Detect which cell encompasses the target text, then output its [X, Y] center coordinate. 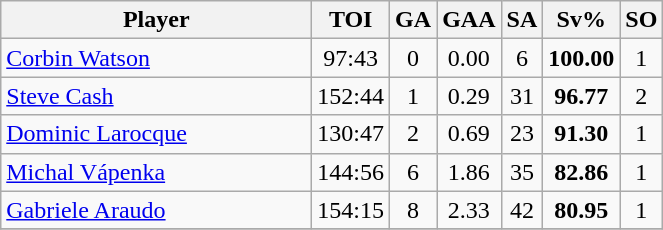
130:47 [351, 134]
152:44 [351, 96]
91.30 [582, 134]
GAA [469, 20]
1.86 [469, 172]
Michal Vápenka [156, 172]
Player [156, 20]
23 [522, 134]
Sv% [582, 20]
0.00 [469, 58]
31 [522, 96]
Steve Cash [156, 96]
0.29 [469, 96]
96.77 [582, 96]
Gabriele Araudo [156, 210]
42 [522, 210]
100.00 [582, 58]
SO [642, 20]
Corbin Watson [156, 58]
97:43 [351, 58]
0 [414, 58]
GA [414, 20]
8 [414, 210]
82.86 [582, 172]
TOI [351, 20]
2.33 [469, 210]
80.95 [582, 210]
144:56 [351, 172]
0.69 [469, 134]
SA [522, 20]
154:15 [351, 210]
35 [522, 172]
Dominic Larocque [156, 134]
